For the text-containing cell, return its midpoint in [x, y] coordinate format. 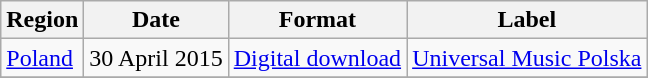
Digital download [317, 58]
30 April 2015 [156, 58]
Date [156, 20]
Poland [42, 58]
Format [317, 20]
Label [527, 20]
Region [42, 20]
Universal Music Polska [527, 58]
